Search for the cell housing the specified text and yield its (x, y) center coordinate. 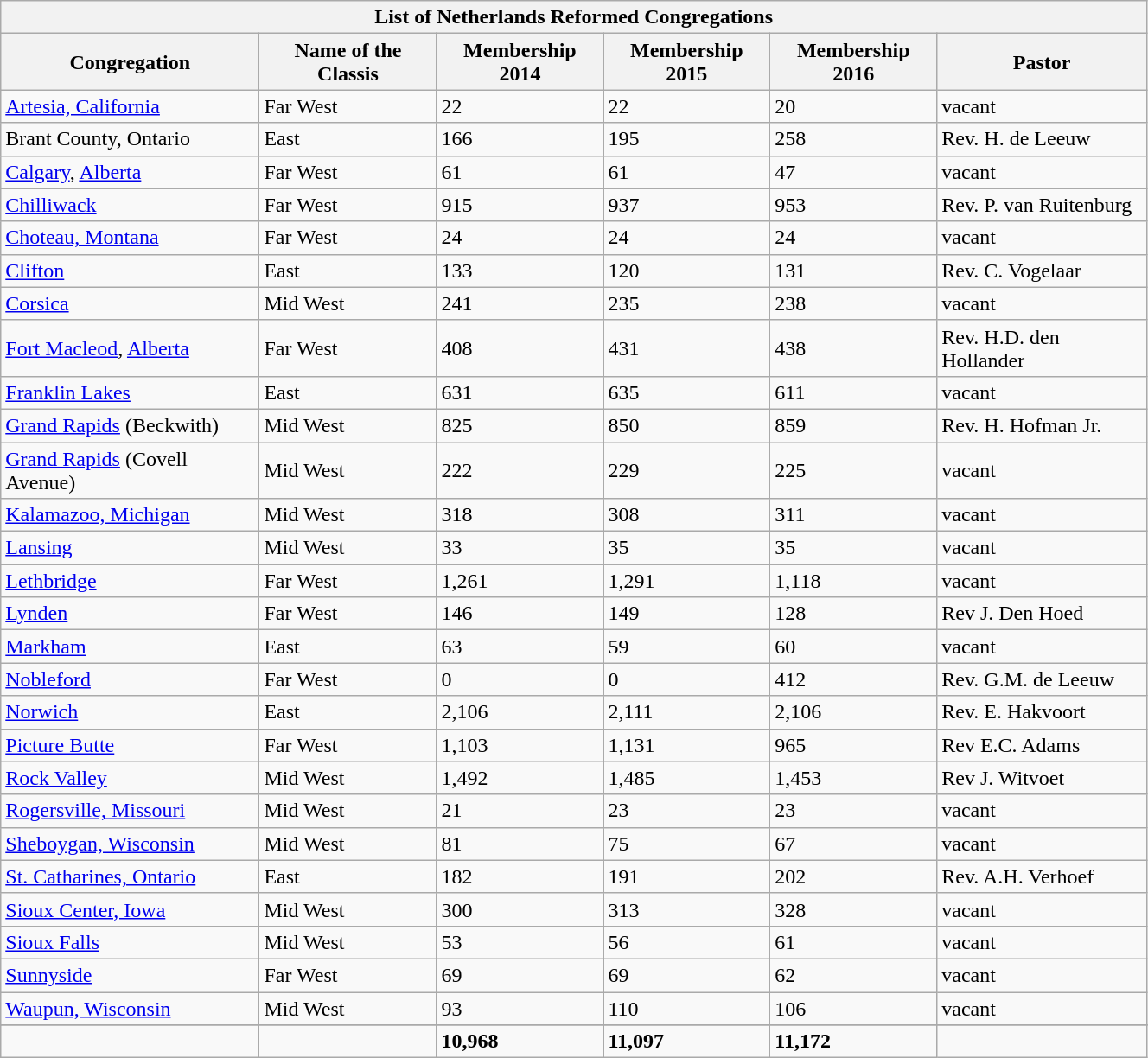
313 (686, 909)
965 (854, 745)
81 (520, 844)
53 (520, 942)
63 (520, 647)
Picture Butte (130, 745)
Rev. G.M. de Leeuw (1043, 679)
311 (854, 515)
Sioux Falls (130, 942)
Franklin Lakes (130, 392)
2,111 (686, 712)
308 (686, 515)
21 (520, 811)
Sioux Center, Iowa (130, 909)
10,968 (520, 1042)
631 (520, 392)
Pastor (1043, 62)
Sunnyside (130, 975)
Markham (130, 647)
128 (854, 614)
11,097 (686, 1042)
Rev J. Den Hoed (1043, 614)
Lynden (130, 614)
11,172 (854, 1042)
Corsica (130, 303)
Clifton (130, 271)
St. Catharines, Ontario (130, 876)
235 (686, 303)
Lethbridge (130, 581)
238 (854, 303)
937 (686, 205)
Congregation (130, 62)
Rock Valley (130, 778)
20 (854, 106)
1,118 (854, 581)
Name of the Classis (348, 62)
Kalamazoo, Michigan (130, 515)
75 (686, 844)
1,485 (686, 778)
258 (854, 139)
93 (520, 1009)
Rev. E. Hakvoort (1043, 712)
182 (520, 876)
1,261 (520, 581)
Rev. H. Hofman Jr. (1043, 425)
438 (854, 347)
106 (854, 1009)
Nobleford (130, 679)
146 (520, 614)
Chilliwack (130, 205)
1,291 (686, 581)
67 (854, 844)
62 (854, 975)
60 (854, 647)
133 (520, 271)
Membership 2016 (854, 62)
202 (854, 876)
1,453 (854, 778)
Lansing (130, 548)
222 (520, 470)
225 (854, 470)
611 (854, 392)
825 (520, 425)
850 (686, 425)
241 (520, 303)
Norwich (130, 712)
195 (686, 139)
1,103 (520, 745)
300 (520, 909)
Membership 2014 (520, 62)
318 (520, 515)
859 (854, 425)
Brant County, Ontario (130, 139)
Grand Rapids (Covell Avenue) (130, 470)
Artesia, California (130, 106)
431 (686, 347)
Rogersville, Missouri (130, 811)
47 (854, 172)
Rev J. Witvoet (1043, 778)
Membership 2015 (686, 62)
120 (686, 271)
Rev. A.H. Verhoef (1043, 876)
131 (854, 271)
Grand Rapids (Beckwith) (130, 425)
Rev. H. de Leeuw (1043, 139)
915 (520, 205)
Sheboygan, Wisconsin (130, 844)
Choteau, Montana (130, 238)
33 (520, 548)
List of Netherlands Reformed Congregations (574, 17)
Rev. C. Vogelaar (1043, 271)
229 (686, 470)
408 (520, 347)
Rev. H.D. den Hollander (1043, 347)
953 (854, 205)
635 (686, 392)
Rev E.C. Adams (1043, 745)
Rev. P. van Ruitenburg (1043, 205)
Fort Macleod, Alberta (130, 347)
328 (854, 909)
1,131 (686, 745)
1,492 (520, 778)
110 (686, 1009)
166 (520, 139)
149 (686, 614)
191 (686, 876)
56 (686, 942)
59 (686, 647)
Calgary, Alberta (130, 172)
412 (854, 679)
Waupun, Wisconsin (130, 1009)
